Detect which cell encompasses the target text, then output its (X, Y) center coordinate. 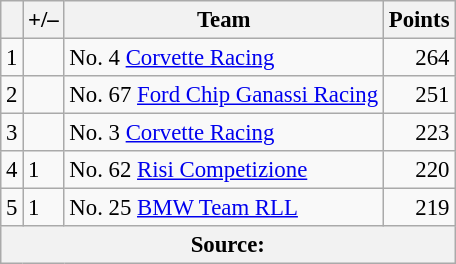
220 (418, 170)
4 (12, 170)
3 (12, 133)
264 (418, 58)
219 (418, 208)
Source: (228, 245)
Team (224, 20)
2 (12, 95)
5 (12, 208)
No. 4 Corvette Racing (224, 58)
Points (418, 20)
+/– (44, 20)
No. 25 BMW Team RLL (224, 208)
No. 67 Ford Chip Ganassi Racing (224, 95)
251 (418, 95)
No. 62 Risi Competizione (224, 170)
No. 3 Corvette Racing (224, 133)
223 (418, 133)
